Search for the cell housing the specified text and yield its (X, Y) center coordinate. 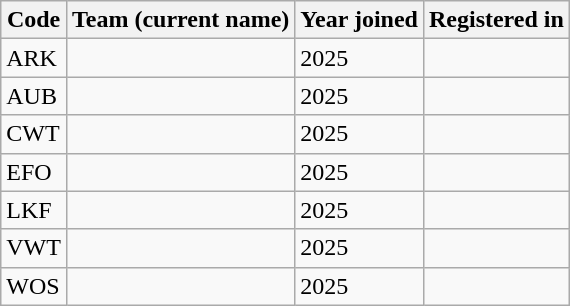
Code (34, 20)
AUB (34, 96)
VWT (34, 248)
Team (current name) (180, 20)
ARK (34, 58)
LKF (34, 210)
WOS (34, 286)
EFO (34, 172)
Registered in (496, 20)
CWT (34, 134)
Year joined (360, 20)
